Provide the [X, Y] coordinate of the cell's center where the given text is located.  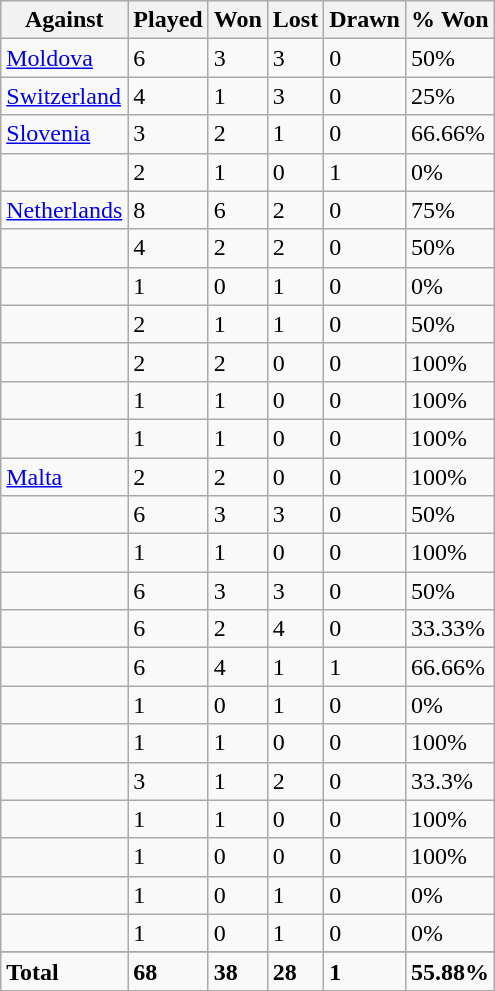
Switzerland [64, 96]
% Won [450, 20]
Played [168, 20]
Against [64, 20]
Netherlands [64, 210]
68 [168, 971]
Malta [64, 477]
25% [450, 96]
Won [238, 20]
Moldova [64, 58]
28 [295, 971]
55.88% [450, 971]
8 [168, 210]
75% [450, 210]
Total [64, 971]
33.3% [450, 781]
Slovenia [64, 134]
38 [238, 971]
33.33% [450, 629]
Lost [295, 20]
Drawn [365, 20]
